Identify which cell holds the provided text, then report its [X, Y] central coordinate. 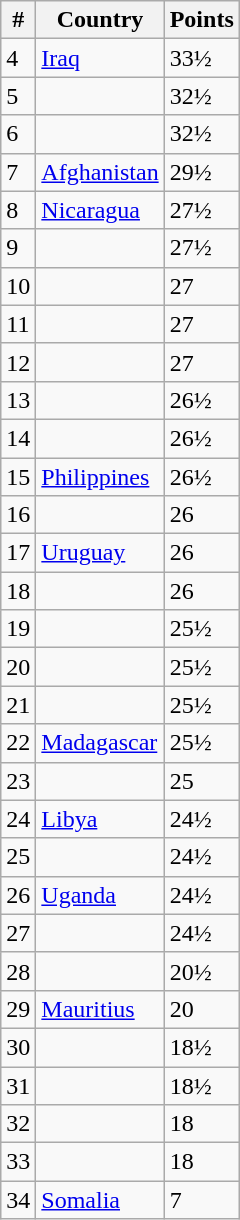
Mauritius [100, 1009]
19 [18, 629]
30 [18, 1047]
29 [18, 1009]
Iraq [100, 58]
13 [18, 400]
28 [18, 971]
31 [18, 1085]
# [18, 20]
Somalia [100, 1200]
20½ [202, 971]
15 [18, 477]
5 [18, 96]
Points [202, 20]
17 [18, 553]
24 [18, 819]
Libya [100, 819]
23 [18, 781]
33 [18, 1162]
8 [18, 210]
21 [18, 705]
34 [18, 1200]
Philippines [100, 477]
14 [18, 438]
16 [18, 515]
29½ [202, 172]
10 [18, 286]
Madagascar [100, 743]
Afghanistan [100, 172]
9 [18, 248]
32 [18, 1124]
22 [18, 743]
Uruguay [100, 553]
12 [18, 362]
Uganda [100, 895]
6 [18, 134]
Nicaragua [100, 210]
33½ [202, 58]
11 [18, 324]
4 [18, 58]
Country [100, 20]
